Pinpoint the cell where the given text exists, returning its [x, y] midpoint coordinate. 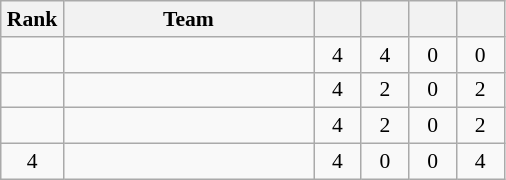
Team [188, 19]
Rank [32, 19]
